For the text-containing cell, return its midpoint in (x, y) coordinate format. 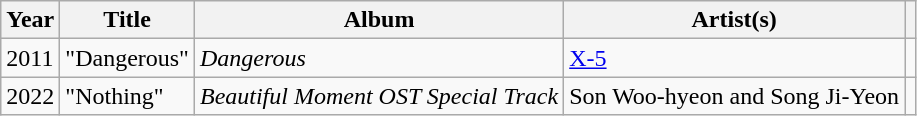
2022 (30, 96)
Son Woo-hyeon and Song Ji-Yeon (734, 96)
Album (378, 20)
Year (30, 20)
Dangerous (378, 58)
Artist(s) (734, 20)
Title (128, 20)
"Nothing" (128, 96)
Beautiful Moment OST Special Track (378, 96)
X-5 (734, 58)
2011 (30, 58)
"Dangerous" (128, 58)
